Capture the cell that displays the provided text and extract its (X, Y) central coordinate. 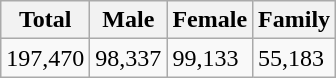
55,183 (294, 58)
99,133 (210, 58)
Female (210, 20)
197,470 (46, 58)
98,337 (128, 58)
Total (46, 20)
Family (294, 20)
Male (128, 20)
